For the text-containing cell, return its midpoint in (X, Y) coordinate format. 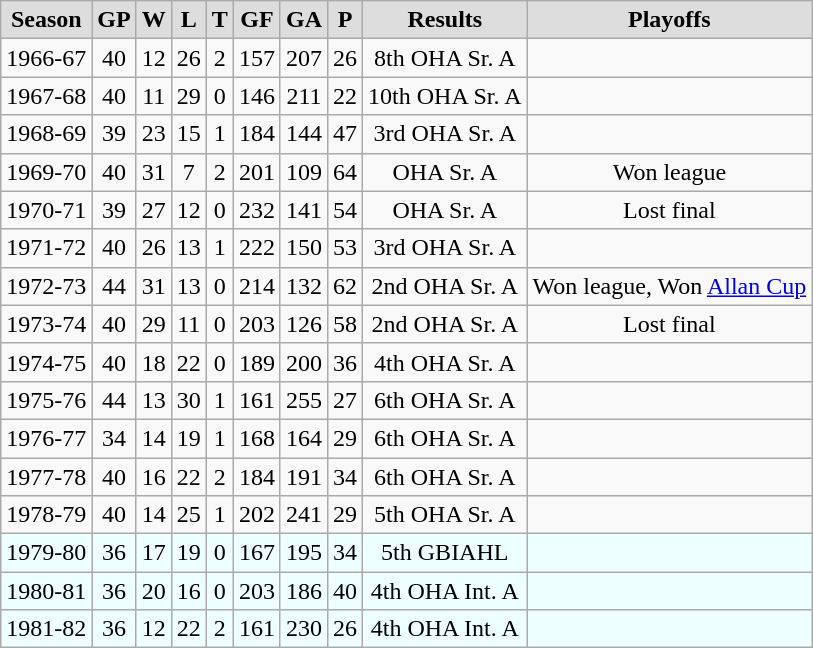
10th OHA Sr. A (445, 96)
201 (256, 172)
23 (154, 134)
1976-77 (46, 438)
T (220, 20)
157 (256, 58)
Won league, Won Allan Cup (670, 286)
191 (304, 477)
144 (304, 134)
222 (256, 248)
GA (304, 20)
1977-78 (46, 477)
146 (256, 96)
141 (304, 210)
1971-72 (46, 248)
1970-71 (46, 210)
58 (346, 324)
62 (346, 286)
54 (346, 210)
Season (46, 20)
17 (154, 553)
25 (188, 515)
195 (304, 553)
241 (304, 515)
126 (304, 324)
64 (346, 172)
P (346, 20)
1975-76 (46, 400)
164 (304, 438)
1972-73 (46, 286)
1980-81 (46, 591)
8th OHA Sr. A (445, 58)
18 (154, 362)
47 (346, 134)
5th GBIAHL (445, 553)
53 (346, 248)
214 (256, 286)
GP (114, 20)
255 (304, 400)
186 (304, 591)
Playoffs (670, 20)
W (154, 20)
4th OHA Sr. A (445, 362)
Results (445, 20)
1967-68 (46, 96)
20 (154, 591)
L (188, 20)
200 (304, 362)
109 (304, 172)
1981-82 (46, 629)
207 (304, 58)
230 (304, 629)
168 (256, 438)
132 (304, 286)
1966-67 (46, 58)
150 (304, 248)
1979-80 (46, 553)
Won league (670, 172)
1973-74 (46, 324)
7 (188, 172)
1978-79 (46, 515)
1974-75 (46, 362)
5th OHA Sr. A (445, 515)
30 (188, 400)
1968-69 (46, 134)
211 (304, 96)
189 (256, 362)
GF (256, 20)
15 (188, 134)
202 (256, 515)
232 (256, 210)
1969-70 (46, 172)
167 (256, 553)
